Return (x, y) of the center of cell containing provided text 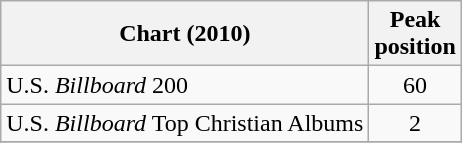
Chart (2010) (185, 34)
U.S. Billboard Top Christian Albums (185, 123)
U.S. Billboard 200 (185, 85)
2 (415, 123)
Peakposition (415, 34)
60 (415, 85)
